From the cell containing the given text, extract its center point as [X, Y] coordinate. 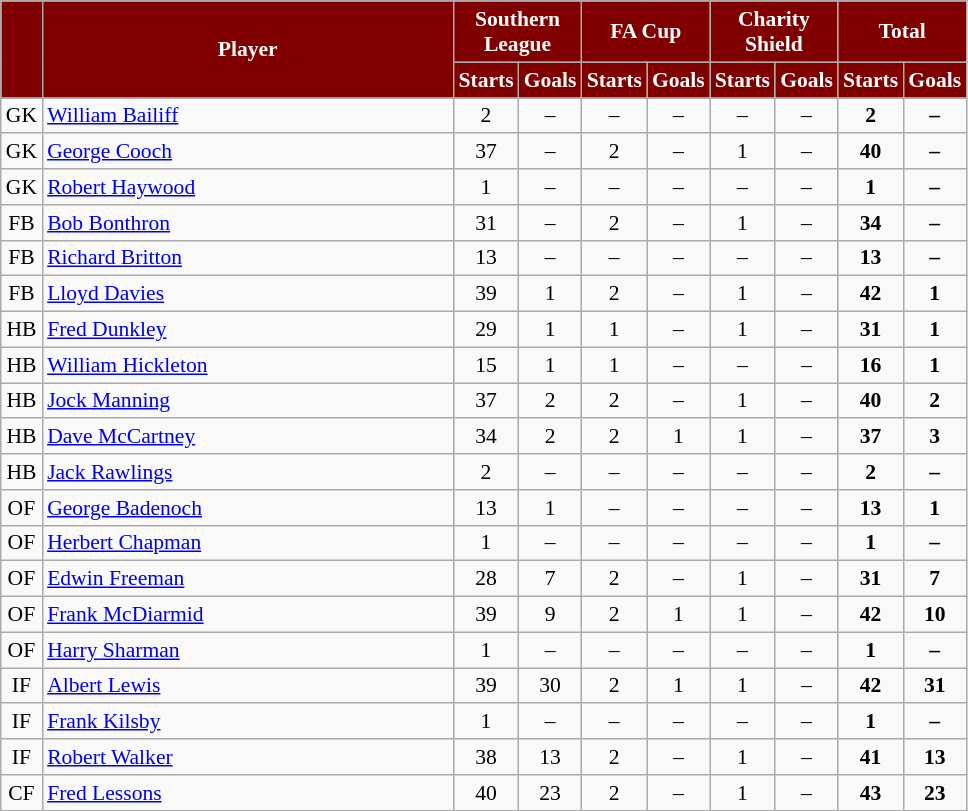
15 [486, 365]
Dave McCartney [248, 437]
William Bailiff [248, 116]
Frank Kilsby [248, 722]
Richard Britton [248, 258]
George Cooch [248, 152]
Southern League [517, 32]
38 [486, 757]
30 [550, 686]
Robert Haywood [248, 187]
Robert Walker [248, 757]
9 [550, 615]
43 [870, 793]
Harry Sharman [248, 650]
CF [22, 793]
Bob Bonthron [248, 223]
Fred Dunkley [248, 330]
Player [248, 50]
3 [934, 437]
Albert Lewis [248, 686]
Frank McDiarmid [248, 615]
Edwin Freeman [248, 579]
29 [486, 330]
FA Cup [646, 32]
George Badenoch [248, 508]
28 [486, 579]
Total [902, 32]
Jack Rawlings [248, 472]
Herbert Chapman [248, 543]
16 [870, 365]
Charity Shield [774, 32]
Fred Lessons [248, 793]
Lloyd Davies [248, 294]
10 [934, 615]
William Hickleton [248, 365]
Jock Manning [248, 401]
41 [870, 757]
